Determine the [x, y] coordinate at the center of the cell enclosing the given text.  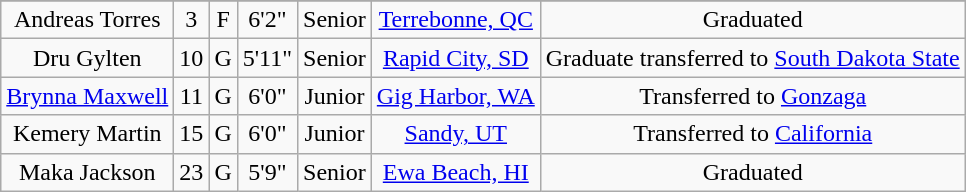
Rapid City, SD [456, 58]
Dru Gylten [88, 58]
Graduate transferred to South Dakota State [752, 58]
10 [192, 58]
Maka Jackson [88, 172]
Kemery Martin [88, 134]
F [223, 20]
5'11" [267, 58]
Sandy, UT [456, 134]
Ewa Beach, HI [456, 172]
Terrebonne, QC [456, 20]
Transferred to California [752, 134]
Andreas Torres [88, 20]
5'9" [267, 172]
6'2" [267, 20]
Brynna Maxwell [88, 96]
Transferred to Gonzaga [752, 96]
23 [192, 172]
Gig Harbor, WA [456, 96]
11 [192, 96]
15 [192, 134]
3 [192, 20]
